Find where the given text appears and provide that cell's center as [X, Y] coordinate. 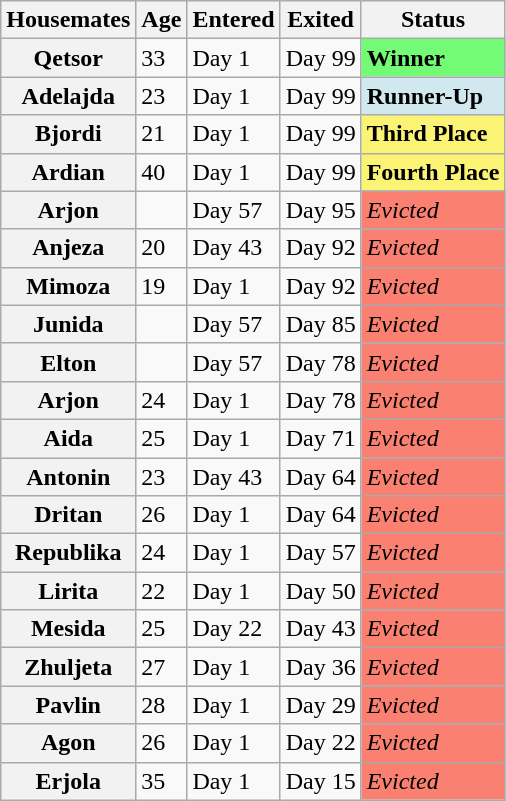
Republika [68, 553]
Day 95 [320, 210]
Qetsor [68, 58]
Day 36 [320, 667]
33 [162, 58]
Pavlin [68, 705]
Mimoza [68, 286]
Third Place [433, 134]
40 [162, 172]
Day 50 [320, 591]
Runner-Up [433, 96]
35 [162, 781]
28 [162, 705]
Exited [320, 20]
Lirita [68, 591]
Day 15 [320, 781]
Status [433, 20]
Fourth Place [433, 172]
Antonin [68, 477]
27 [162, 667]
Ardian [68, 172]
Entered [234, 20]
Anjeza [68, 248]
Erjola [68, 781]
Mesida [68, 629]
Zhuljeta [68, 667]
19 [162, 286]
Dritan [68, 515]
Aida [68, 438]
20 [162, 248]
Housemates [68, 20]
Age [162, 20]
Day 85 [320, 324]
Bjordi [68, 134]
Elton [68, 362]
Junida [68, 324]
Agon [68, 743]
21 [162, 134]
Day 29 [320, 705]
Winner [433, 58]
Day 71 [320, 438]
Adelajda [68, 96]
22 [162, 591]
